Capture the cell that displays the provided text and extract its (X, Y) central coordinate. 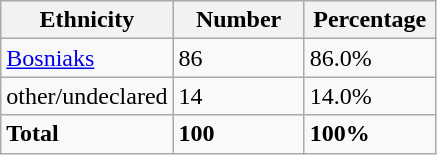
Total (87, 134)
100 (238, 134)
14 (238, 96)
86 (238, 58)
100% (370, 134)
Percentage (370, 20)
other/undeclared (87, 96)
Number (238, 20)
14.0% (370, 96)
Ethnicity (87, 20)
Bosniaks (87, 58)
86.0% (370, 58)
